Locate the cell with the specified text and output its (x, y) center coordinate. 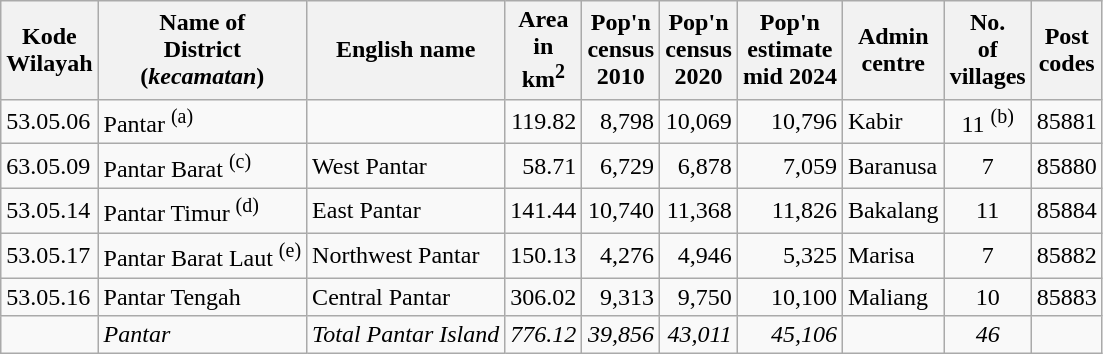
11 (988, 210)
6,729 (621, 166)
Name ofDistrict(kecamatan) (202, 50)
11,826 (790, 210)
Pantar Barat Laut (e) (202, 256)
Pantar Barat (c) (202, 166)
West Pantar (406, 166)
11 (b) (988, 122)
53.05.14 (50, 210)
9,313 (621, 297)
141.44 (544, 210)
Kode Wilayah (50, 50)
11,368 (699, 210)
306.02 (544, 297)
4,946 (699, 256)
Maliang (893, 297)
Marisa (893, 256)
Area in km2 (544, 50)
39,856 (621, 335)
English name (406, 50)
5,325 (790, 256)
Admin centre (893, 50)
Pop'ncensus2010 (621, 50)
150.13 (544, 256)
10 (988, 297)
45,106 (790, 335)
85884 (1066, 210)
Postcodes (1066, 50)
Total Pantar Island (406, 335)
46 (988, 335)
53.05.17 (50, 256)
Northwest Pantar (406, 256)
Pantar (202, 335)
43,011 (699, 335)
776.12 (544, 335)
10,069 (699, 122)
No.ofvillages (988, 50)
Pop'ncensus2020 (699, 50)
Bakalang (893, 210)
8,798 (621, 122)
4,276 (621, 256)
10,100 (790, 297)
Pop'nestimatemid 2024 (790, 50)
Kabir (893, 122)
85881 (1066, 122)
85880 (1066, 166)
53.05.06 (50, 122)
Central Pantar (406, 297)
6,878 (699, 166)
East Pantar (406, 210)
119.82 (544, 122)
53.05.16 (50, 297)
7,059 (790, 166)
9,750 (699, 297)
63.05.09 (50, 166)
85882 (1066, 256)
85883 (1066, 297)
Pantar (a) (202, 122)
58.71 (544, 166)
10,796 (790, 122)
10,740 (621, 210)
Pantar Timur (d) (202, 210)
Pantar Tengah (202, 297)
Baranusa (893, 166)
